Scan for the cell matching the given text and deliver its (X, Y) coordinate at center. 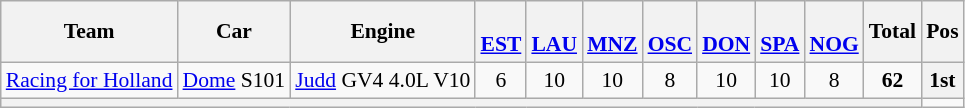
1st (942, 80)
62 (892, 80)
6 (500, 80)
Pos (942, 32)
SPA (780, 32)
LAU (554, 32)
Engine (382, 32)
NOG (834, 32)
Dome S101 (234, 80)
Total (892, 32)
EST (500, 32)
Judd GV4 4.0L V10 (382, 80)
DON (726, 32)
MNZ (612, 32)
OSC (670, 32)
Car (234, 32)
Team (90, 32)
Racing for Holland (90, 80)
